From the cell containing the given text, extract its center point as (x, y) coordinate. 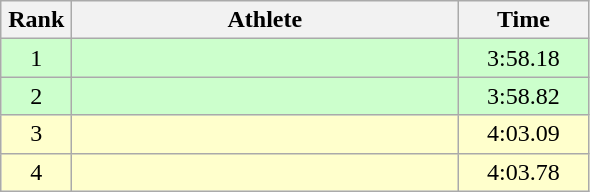
Time (524, 20)
Rank (36, 20)
3:58.18 (524, 58)
4 (36, 172)
4:03.78 (524, 172)
1 (36, 58)
2 (36, 96)
3:58.82 (524, 96)
Athlete (265, 20)
4:03.09 (524, 134)
3 (36, 134)
